From the cell containing the given text, extract its center point as [X, Y] coordinate. 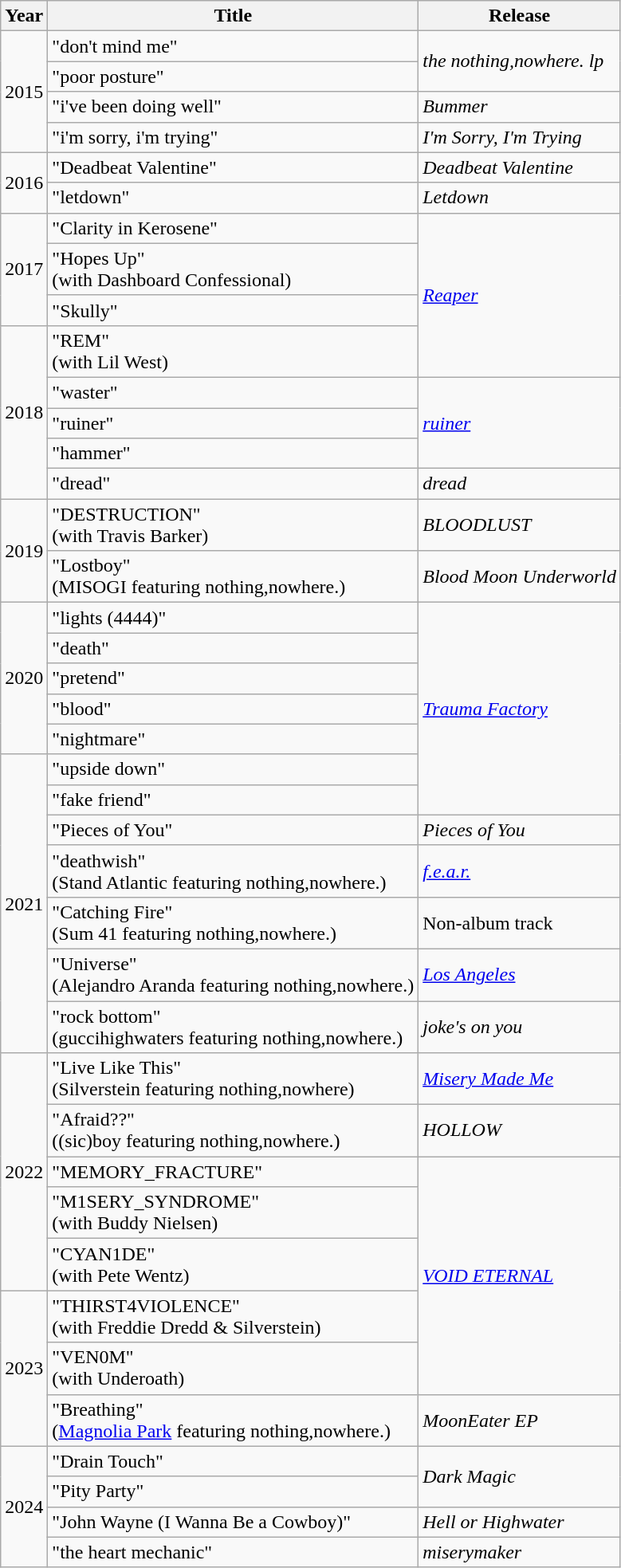
Los Angeles [520, 974]
dread [520, 484]
"waster" [233, 392]
2015 [24, 92]
Hell or Highwater [520, 1522]
the nothing,nowhere. lp [520, 61]
joke's on you [520, 1027]
Trauma Factory [520, 709]
Non-album track [520, 923]
2023 [24, 1368]
"death" [233, 648]
2021 [24, 903]
Blood Moon Underworld [520, 577]
"pretend" [233, 678]
2022 [24, 1172]
2020 [24, 678]
Year [24, 16]
"THIRST4VIOLENCE"(with Freddie Dredd & Silverstein) [233, 1317]
HOLLOW [520, 1130]
Title [233, 16]
"ruiner" [233, 423]
"lights (4444)" [233, 618]
2019 [24, 551]
"dread" [233, 484]
"Drain Touch" [233, 1461]
"fake friend" [233, 800]
2018 [24, 411]
2024 [24, 1507]
"Deadbeat Valentine" [233, 167]
"rock bottom"(guccihighwaters featuring nothing,nowhere.) [233, 1027]
"Pity Party" [233, 1491]
Deadbeat Valentine [520, 167]
BLOODLUST [520, 525]
I'm Sorry, I'm Trying [520, 137]
"i've been doing well" [233, 107]
"MEMORY_FRACTURE" [233, 1172]
"Breathing"(Magnolia Park featuring nothing,nowhere.) [233, 1421]
"Lostboy"(MISOGI featuring nothing,nowhere.) [233, 577]
"don't mind me" [233, 46]
"upside down" [233, 769]
"Hopes Up"(with Dashboard Confessional) [233, 269]
"DESTRUCTION"(with Travis Barker) [233, 525]
f.e.a.r. [520, 870]
"nightmare" [233, 739]
"CYAN1DE"(with Pete Wentz) [233, 1264]
"Clarity in Kerosene" [233, 228]
"the heart mechanic" [233, 1552]
"M1SERY_SYNDROME"(with Buddy Nielsen) [233, 1213]
MoonEater EP [520, 1421]
"letdown" [233, 198]
"VEN0M"(with Underoath) [233, 1368]
"hammer" [233, 454]
Pieces of You [520, 830]
Letdown [520, 198]
Bummer [520, 107]
VOID ETERNAL [520, 1275]
"John Wayne (I Wanna Be a Cowboy)" [233, 1522]
"REM"(with Lil West) [233, 351]
ruiner [520, 422]
"deathwish"(Stand Atlantic featuring nothing,nowhere.) [233, 870]
miserymaker [520, 1552]
"Pieces of You" [233, 830]
Misery Made Me [520, 1079]
"Catching Fire"(Sum 41 featuring nothing,nowhere.) [233, 923]
Reaper [520, 295]
Release [520, 16]
"blood" [233, 709]
2017 [24, 269]
"Live Like This"(Silverstein featuring nothing,nowhere) [233, 1079]
2016 [24, 183]
"poor posture" [233, 77]
Dark Magic [520, 1476]
"Afraid??"((sic)boy featuring nothing,nowhere.) [233, 1130]
"i'm sorry, i'm trying" [233, 137]
"Universe"(Alejandro Aranda featuring nothing,nowhere.) [233, 974]
"Skully" [233, 310]
